Detect which cell encompasses the target text, then output its (x, y) center coordinate. 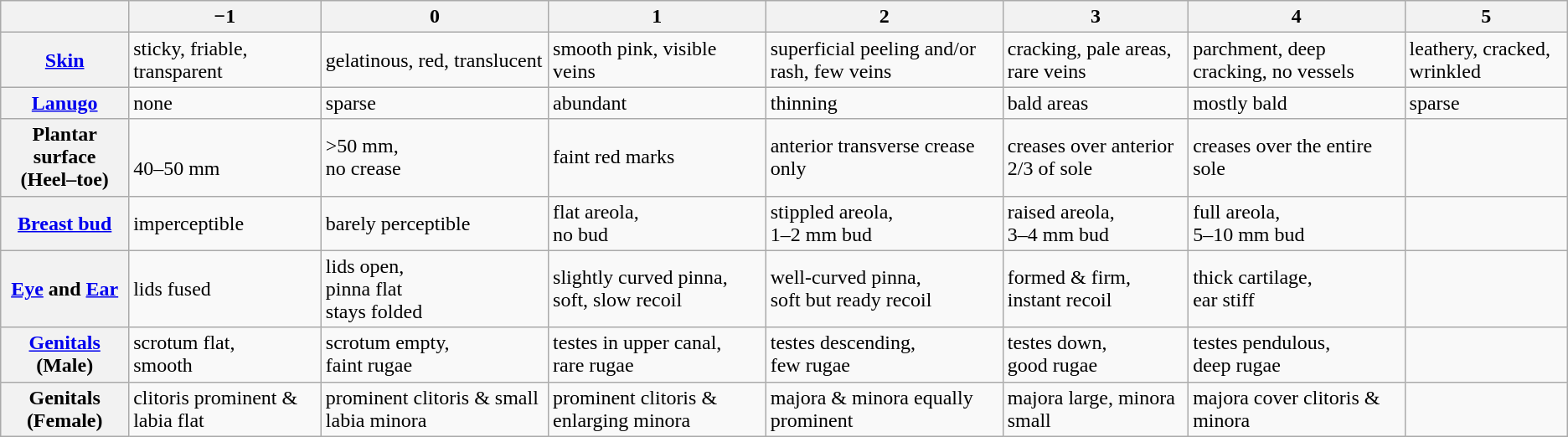
testes in upper canal, rare rugae (658, 355)
cracking, pale areas, rare veins (1096, 60)
majora cover clitoris & minora (1297, 409)
40–50 mm (225, 157)
scrotum empty, faint rugae (434, 355)
3 (1096, 17)
testes pendulous, deep rugae (1297, 355)
majora large, minora small (1096, 409)
Skin (65, 60)
Breast bud (65, 223)
Lanugo (65, 103)
2 (885, 17)
Genitals (Male) (65, 355)
−1 (225, 17)
abundant (658, 103)
leathery, cracked, wrinkled (1486, 60)
0 (434, 17)
flat areola,no bud (658, 223)
slightly curved pinna,soft, slow recoil (658, 289)
scrotum flat, smooth (225, 355)
testes down, good rugae (1096, 355)
barely perceptible (434, 223)
anterior transverse crease only (885, 157)
imperceptible (225, 223)
Plantar surface (Heel–toe) (65, 157)
lids fused (225, 289)
gelatinous, red, translucent (434, 60)
prominent clitoris & small labia minora (434, 409)
thick cartilage,ear stiff (1297, 289)
well-curved pinna,soft but ready recoil (885, 289)
raised areola,3–4 mm bud (1096, 223)
creases over anterior 2/3 of sole (1096, 157)
majora & minora equally prominent (885, 409)
clitoris prominent & labia flat (225, 409)
1 (658, 17)
Eye and Ear (65, 289)
Genitals (Female) (65, 409)
stippled areola,1–2 mm bud (885, 223)
prominent clitoris & enlarging minora (658, 409)
full areola,5–10 mm bud (1297, 223)
smooth pink, visible veins (658, 60)
bald areas (1096, 103)
>50 mm,no crease (434, 157)
creases over the entire sole (1297, 157)
testes descending, few rugae (885, 355)
none (225, 103)
sticky, friable, transparent (225, 60)
formed & firm,instant recoil (1096, 289)
parchment, deep cracking, no vessels (1297, 60)
lids open,pinna flatstays folded (434, 289)
superficial peeling and/or rash, few veins (885, 60)
faint red marks (658, 157)
thinning (885, 103)
mostly bald (1297, 103)
5 (1486, 17)
4 (1297, 17)
